Locate the cell with the specified text and output its (X, Y) center coordinate. 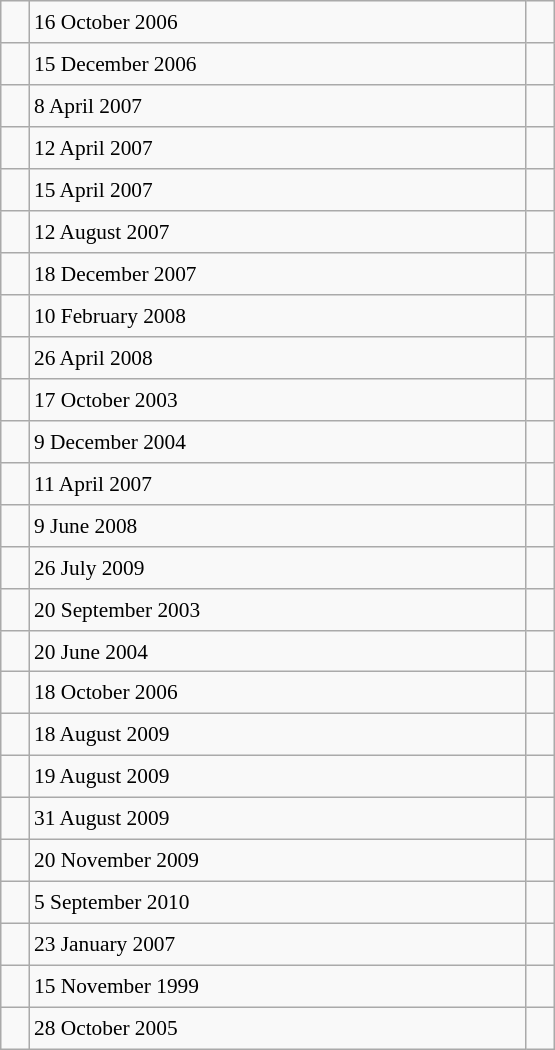
31 August 2009 (278, 819)
12 April 2007 (278, 148)
15 April 2007 (278, 190)
28 October 2005 (278, 1028)
11 April 2007 (278, 483)
18 December 2007 (278, 274)
20 September 2003 (278, 609)
18 August 2009 (278, 735)
20 June 2004 (278, 651)
9 June 2008 (278, 525)
16 October 2006 (278, 22)
26 July 2009 (278, 567)
15 December 2006 (278, 64)
18 October 2006 (278, 693)
9 December 2004 (278, 441)
17 October 2003 (278, 399)
20 November 2009 (278, 861)
23 January 2007 (278, 945)
5 September 2010 (278, 903)
15 November 1999 (278, 986)
12 August 2007 (278, 232)
26 April 2008 (278, 358)
19 August 2009 (278, 777)
8 April 2007 (278, 106)
10 February 2008 (278, 316)
